Return [x, y] of the center of cell containing provided text 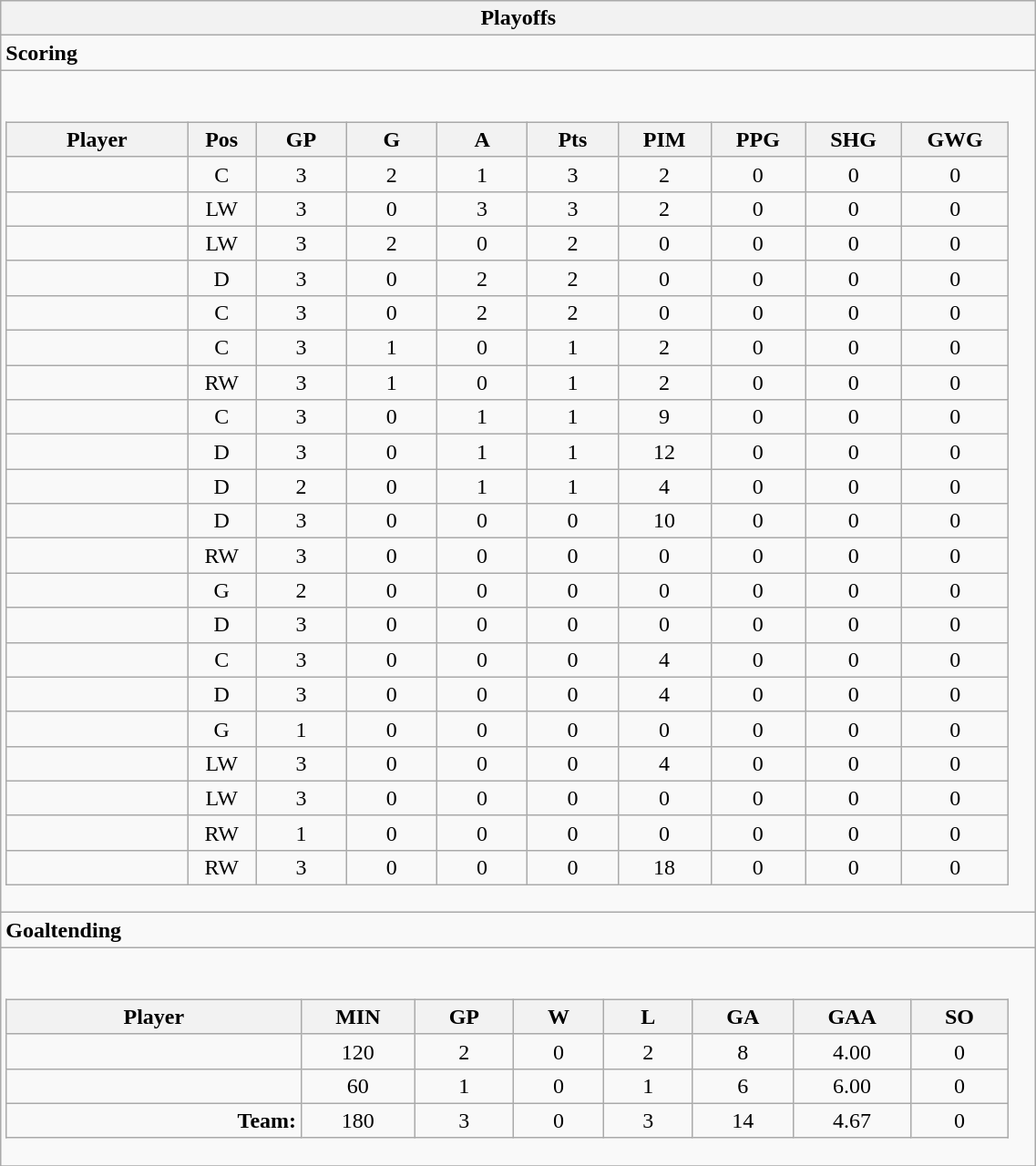
GAA [852, 1017]
9 [664, 417]
GWG [955, 139]
4.00 [852, 1051]
4.67 [852, 1120]
Playoffs [518, 18]
GA [744, 1017]
120 [358, 1051]
8 [744, 1051]
PPG [758, 139]
14 [744, 1120]
12 [664, 452]
Pts [572, 139]
6.00 [852, 1086]
MIN [358, 1017]
Team: [154, 1120]
SHG [854, 139]
Scoring [518, 53]
SO [959, 1017]
Pos [222, 139]
6 [744, 1086]
W [559, 1017]
PIM [664, 139]
A [481, 139]
L [649, 1017]
60 [358, 1086]
10 [664, 521]
180 [358, 1120]
18 [664, 867]
Goaltending [518, 930]
Player MIN GP W L GA GAA SO 120 2 0 2 8 4.00 0 60 1 0 1 6 6.00 0 Team: 180 3 0 3 14 4.67 0 [518, 1057]
